Scan for the cell matching the given text and deliver its [x, y] coordinate at center. 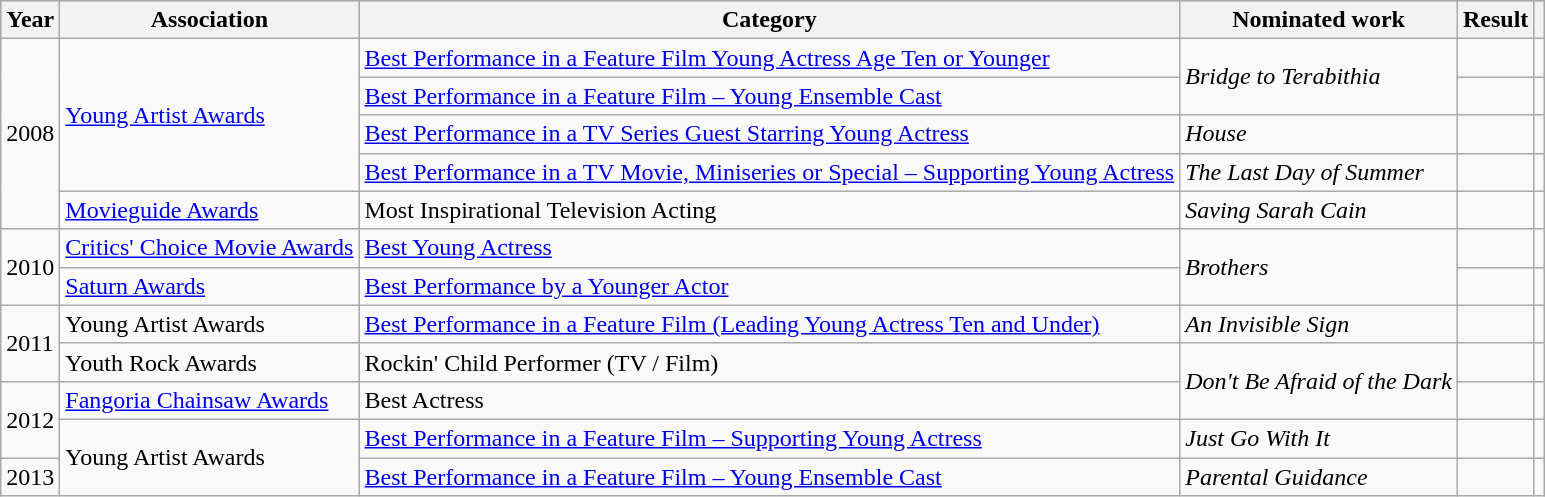
Saving Sarah Cain [1319, 210]
Best Young Actress [770, 248]
An Invisible Sign [1319, 324]
Year [30, 20]
Brothers [1319, 267]
Saturn Awards [210, 286]
Movieguide Awards [210, 210]
Bridge to Terabithia [1319, 77]
Fangoria Chainsaw Awards [210, 400]
Best Performance in a TV Series Guest Starring Young Actress [770, 134]
2013 [30, 477]
Best Actress [770, 400]
Nominated work [1319, 20]
2008 [30, 134]
Best Performance in a Feature Film Young Actress Age Ten or Younger [770, 58]
Parental Guidance [1319, 477]
2010 [30, 267]
Rockin' Child Performer (TV / Film) [770, 362]
Best Performance in a Feature Film – Supporting Young Actress [770, 438]
Association [210, 20]
Critics' Choice Movie Awards [210, 248]
Best Performance by a Younger Actor [770, 286]
Result [1495, 20]
The Last Day of Summer [1319, 172]
Best Performance in a TV Movie, Miniseries or Special – Supporting Young Actress [770, 172]
Best Performance in a Feature Film (Leading Young Actress Ten and Under) [770, 324]
Category [770, 20]
Don't Be Afraid of the Dark [1319, 381]
Just Go With It [1319, 438]
2012 [30, 419]
Most Inspirational Television Acting [770, 210]
Youth Rock Awards [210, 362]
House [1319, 134]
2011 [30, 343]
